Determine the (X, Y) coordinate at the center of the cell enclosing the given text.  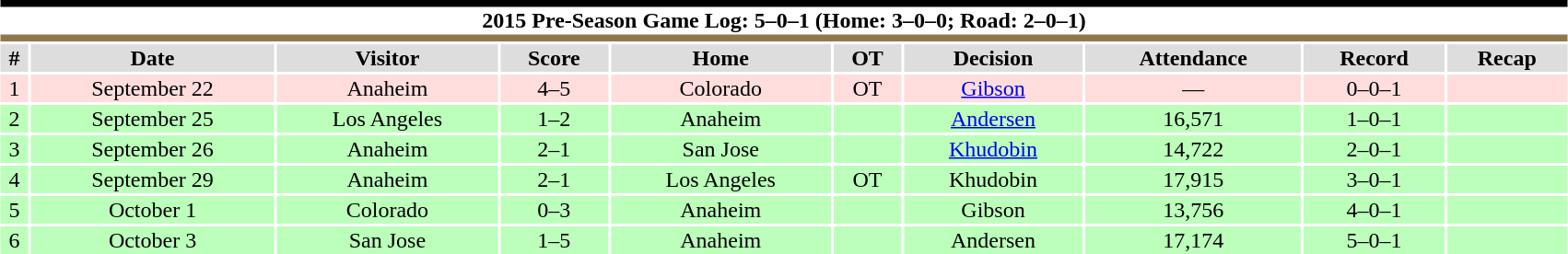
0–0–1 (1375, 88)
Visitor (387, 58)
Recap (1507, 58)
14,722 (1194, 149)
Attendance (1194, 58)
13,756 (1194, 210)
1–5 (555, 240)
September 26 (153, 149)
2015 Pre-Season Game Log: 5–0–1 (Home: 3–0–0; Road: 2–0–1) (784, 20)
6 (15, 240)
1–2 (555, 119)
Home (720, 58)
— (1194, 88)
# (15, 58)
4 (15, 179)
2–0–1 (1375, 149)
16,571 (1194, 119)
3–0–1 (1375, 179)
17,174 (1194, 240)
September 29 (153, 179)
Decision (993, 58)
Score (555, 58)
1 (15, 88)
Record (1375, 58)
September 25 (153, 119)
0–3 (555, 210)
17,915 (1194, 179)
2 (15, 119)
5 (15, 210)
5–0–1 (1375, 240)
Date (153, 58)
4–0–1 (1375, 210)
3 (15, 149)
4–5 (555, 88)
October 1 (153, 210)
1–0–1 (1375, 119)
October 3 (153, 240)
September 22 (153, 88)
